Pinpoint the cell where the given text exists, returning its (x, y) midpoint coordinate. 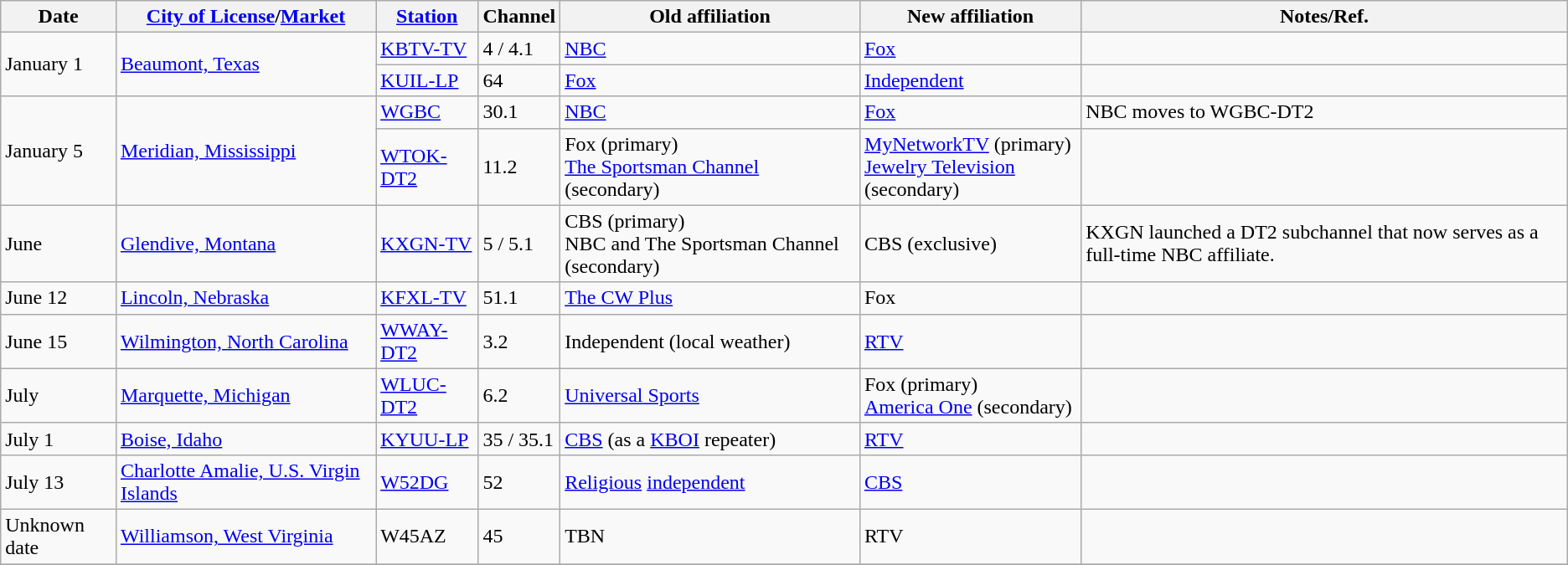
City of License/Market (245, 17)
Meridian, Mississippi (245, 151)
Boise, Idaho (245, 439)
TBN (710, 536)
KFXL-TV (427, 298)
Notes/Ref. (1325, 17)
5 / 5.1 (519, 244)
4 / 4.1 (519, 49)
35 / 35.1 (519, 439)
WWAY-DT2 (427, 342)
Charlotte Amalie, U.S. Virgin Islands (245, 482)
January 5 (59, 151)
July 1 (59, 439)
64 (519, 80)
51.1 (519, 298)
CBS (primary) NBC and The Sportsman Channel (secondary) (710, 244)
Fox (primary) The Sportsman Channel (secondary) (710, 167)
W52DG (427, 482)
KYUU-LP (427, 439)
January 1 (59, 64)
MyNetworkTV (primary) Jewelry Television (secondary) (970, 167)
CBS (exclusive) (970, 244)
6.2 (519, 395)
NBC moves to WGBC-DT2 (1325, 112)
Beaumont, Texas (245, 64)
Wilmington, North Carolina (245, 342)
Independent (local weather) (710, 342)
Date (59, 17)
3.2 (519, 342)
KXGN launched a DT2 subchannel that now serves as a full-time NBC affiliate. (1325, 244)
Williamson, West Virginia (245, 536)
11.2 (519, 167)
Marquette, Michigan (245, 395)
Old affiliation (710, 17)
Channel (519, 17)
CBS (970, 482)
June (59, 244)
Glendive, Montana (245, 244)
45 (519, 536)
W45AZ (427, 536)
Unknown date (59, 536)
The CW Plus (710, 298)
Universal Sports (710, 395)
KXGN-TV (427, 244)
WGBC (427, 112)
July 13 (59, 482)
Fox (primary) America One (secondary) (970, 395)
June 15 (59, 342)
Religious independent (710, 482)
WTOK-DT2 (427, 167)
KUIL-LP (427, 80)
52 (519, 482)
Lincoln, Nebraska (245, 298)
New affiliation (970, 17)
Station (427, 17)
KBTV-TV (427, 49)
July (59, 395)
30.1 (519, 112)
June 12 (59, 298)
WLUC-DT2 (427, 395)
CBS (as a KBOI repeater) (710, 439)
Independent (970, 80)
